Provide the (X, Y) coordinate of the cell's center where the given text is located.  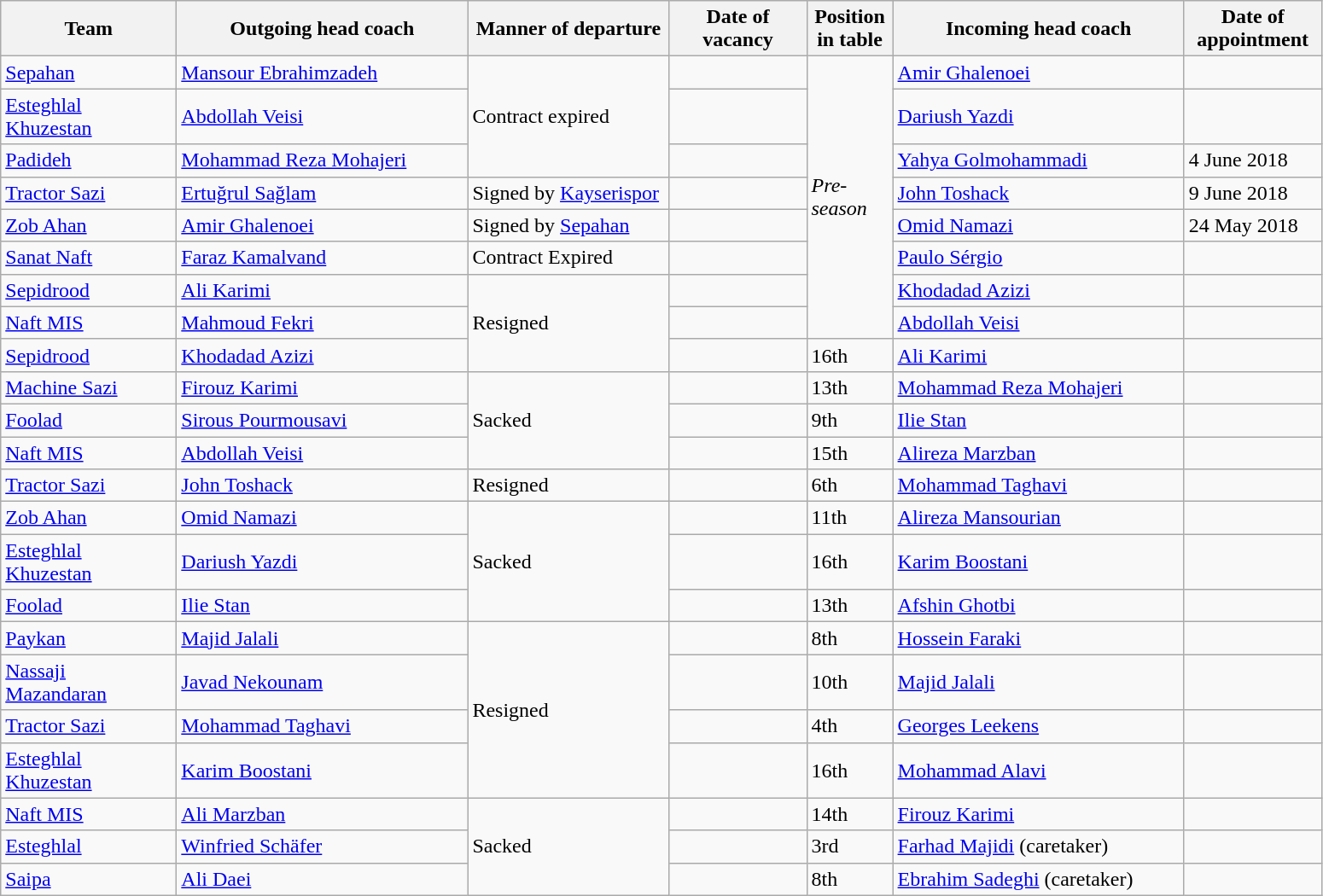
Mahmoud Fekri (323, 323)
3rd (850, 847)
Ebrahim Sadeghi (caretaker) (1038, 879)
Padideh (89, 160)
Paulo Sérgio (1038, 258)
6th (850, 486)
14th (850, 814)
Yahya Golmohammadi (1038, 160)
4 June 2018 (1253, 160)
Farhad Majidi (caretaker) (1038, 847)
Manner of departure (568, 29)
Contract expired (568, 116)
Incoming head coach (1038, 29)
Mansour Ebrahimzadeh (323, 73)
Winfried Schäfer (323, 847)
Sepahan (89, 73)
Saipa (89, 879)
15th (850, 453)
Alireza Mansourian (1038, 518)
Ertuğrul Sağlam (323, 193)
Paykan (89, 638)
24 May 2018 (1253, 225)
Ali Daei (323, 879)
4th (850, 726)
Sirous Pourmousavi (323, 420)
Position in table (850, 29)
Esteghlal (89, 847)
Sanat Naft (89, 258)
Machine Sazi (89, 387)
Team (89, 29)
Date of vacancy (737, 29)
Outgoing head coach (323, 29)
9th (850, 420)
Hossein Faraki (1038, 638)
11th (850, 518)
Mohammad Alavi (1038, 770)
Nassaji Mazandaran (89, 683)
Javad Nekounam (323, 683)
9 June 2018 (1253, 193)
Georges Leekens (1038, 726)
Pre-season (850, 198)
Alireza Marzban (1038, 453)
Afshin Ghotbi (1038, 606)
10th (850, 683)
Contract Expired (568, 258)
Signed by Kayserispor (568, 193)
Date of appointment (1253, 29)
Ali Marzban (323, 814)
Signed by Sepahan (568, 225)
Faraz Kamalvand (323, 258)
